From the cell containing the given text, extract its center point as [X, Y] coordinate. 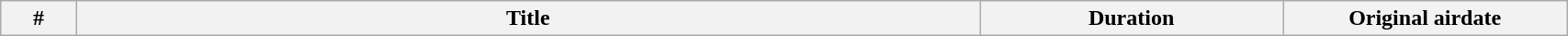
Title [527, 18]
Original airdate [1426, 18]
# [39, 18]
Duration [1132, 18]
